Find where the given text appears and provide that cell's center as (x, y) coordinate. 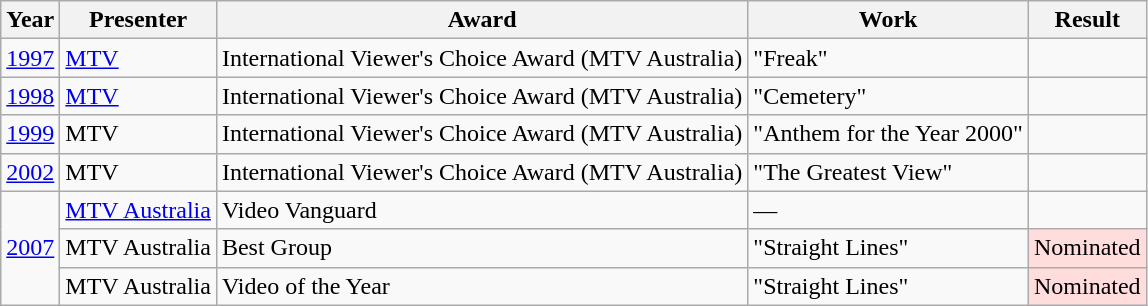
1997 (30, 58)
"Cemetery" (888, 96)
2002 (30, 172)
Result (1087, 20)
"Freak" (888, 58)
"Anthem for the Year 2000" (888, 134)
1998 (30, 96)
Presenter (138, 20)
Video of the Year (482, 286)
Year (30, 20)
1999 (30, 134)
Best Group (482, 248)
2007 (30, 248)
Work (888, 20)
Video Vanguard (482, 210)
— (888, 210)
Award (482, 20)
"The Greatest View" (888, 172)
